Detect which cell encompasses the target text, then output its [X, Y] center coordinate. 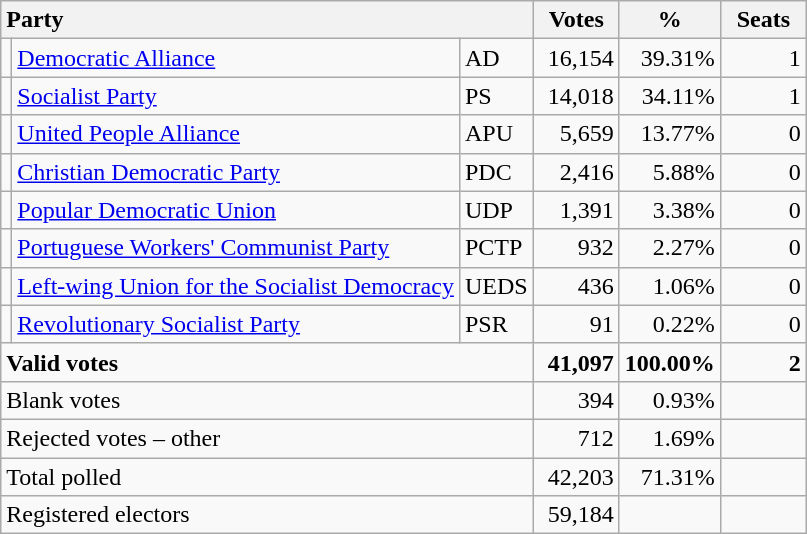
5.88% [670, 172]
14,018 [576, 96]
Portuguese Workers' Communist Party [236, 248]
91 [576, 324]
13.77% [670, 134]
2 [763, 362]
Christian Democratic Party [236, 172]
1.06% [670, 286]
Left-wing Union for the Socialist Democracy [236, 286]
PDC [496, 172]
Democratic Alliance [236, 58]
0.93% [670, 400]
59,184 [576, 515]
1.69% [670, 438]
5,659 [576, 134]
Rejected votes – other [267, 438]
0.22% [670, 324]
PS [496, 96]
41,097 [576, 362]
2,416 [576, 172]
APU [496, 134]
436 [576, 286]
UDP [496, 210]
AD [496, 58]
PSR [496, 324]
UEDS [496, 286]
Votes [576, 20]
Blank votes [267, 400]
3.38% [670, 210]
United People Alliance [236, 134]
Seats [763, 20]
34.11% [670, 96]
Popular Democratic Union [236, 210]
39.31% [670, 58]
Revolutionary Socialist Party [236, 324]
16,154 [576, 58]
Total polled [267, 477]
100.00% [670, 362]
% [670, 20]
Party [267, 20]
2.27% [670, 248]
Socialist Party [236, 96]
Valid votes [267, 362]
932 [576, 248]
PCTP [496, 248]
Registered electors [267, 515]
71.31% [670, 477]
712 [576, 438]
1,391 [576, 210]
394 [576, 400]
42,203 [576, 477]
